Capture the cell that displays the provided text and extract its (x, y) central coordinate. 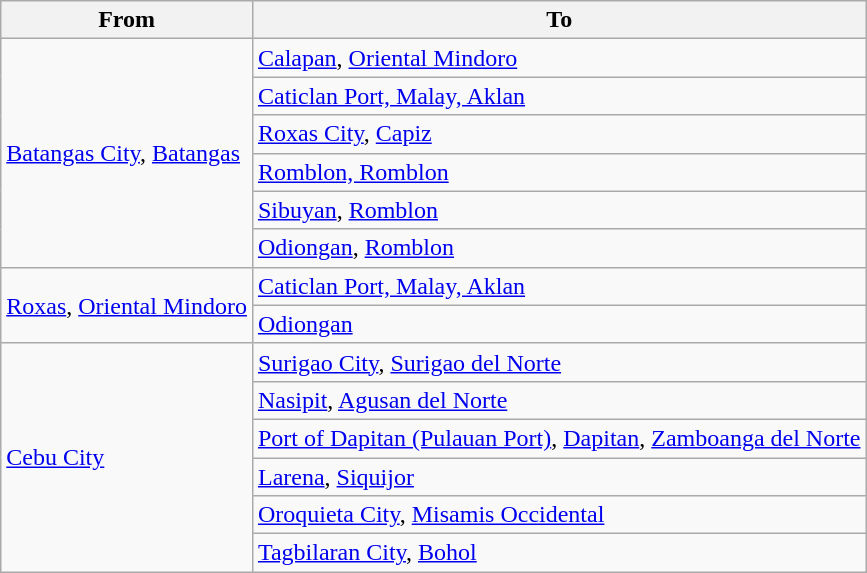
Roxas, Oriental Mindoro (127, 305)
Romblon, Romblon (559, 172)
Cebu City (127, 457)
Surigao City, Surigao del Norte (559, 362)
Oroquieta City, Misamis Occidental (559, 515)
Roxas City, Capiz (559, 134)
Batangas City, Batangas (127, 153)
Sibuyan, Romblon (559, 210)
Odiongan (559, 324)
Port of Dapitan (Pulauan Port), Dapitan, Zamboanga del Norte (559, 438)
From (127, 20)
Larena, Siquijor (559, 477)
Odiongan, Romblon (559, 248)
Tagbilaran City, Bohol (559, 553)
Calapan, Oriental Mindoro (559, 58)
To (559, 20)
Nasipit, Agusan del Norte (559, 400)
